Return [X, Y] of the center of cell containing provided text 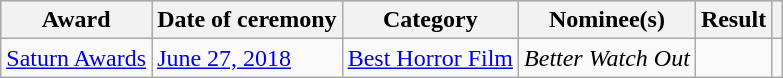
Saturn Awards [76, 58]
June 27, 2018 [248, 58]
Date of ceremony [248, 20]
Award [76, 20]
Nominee(s) [608, 20]
Best Horror Film [430, 58]
Category [430, 20]
Better Watch Out [608, 58]
Result [733, 20]
